Find where the given text appears and provide that cell's center as (x, y) coordinate. 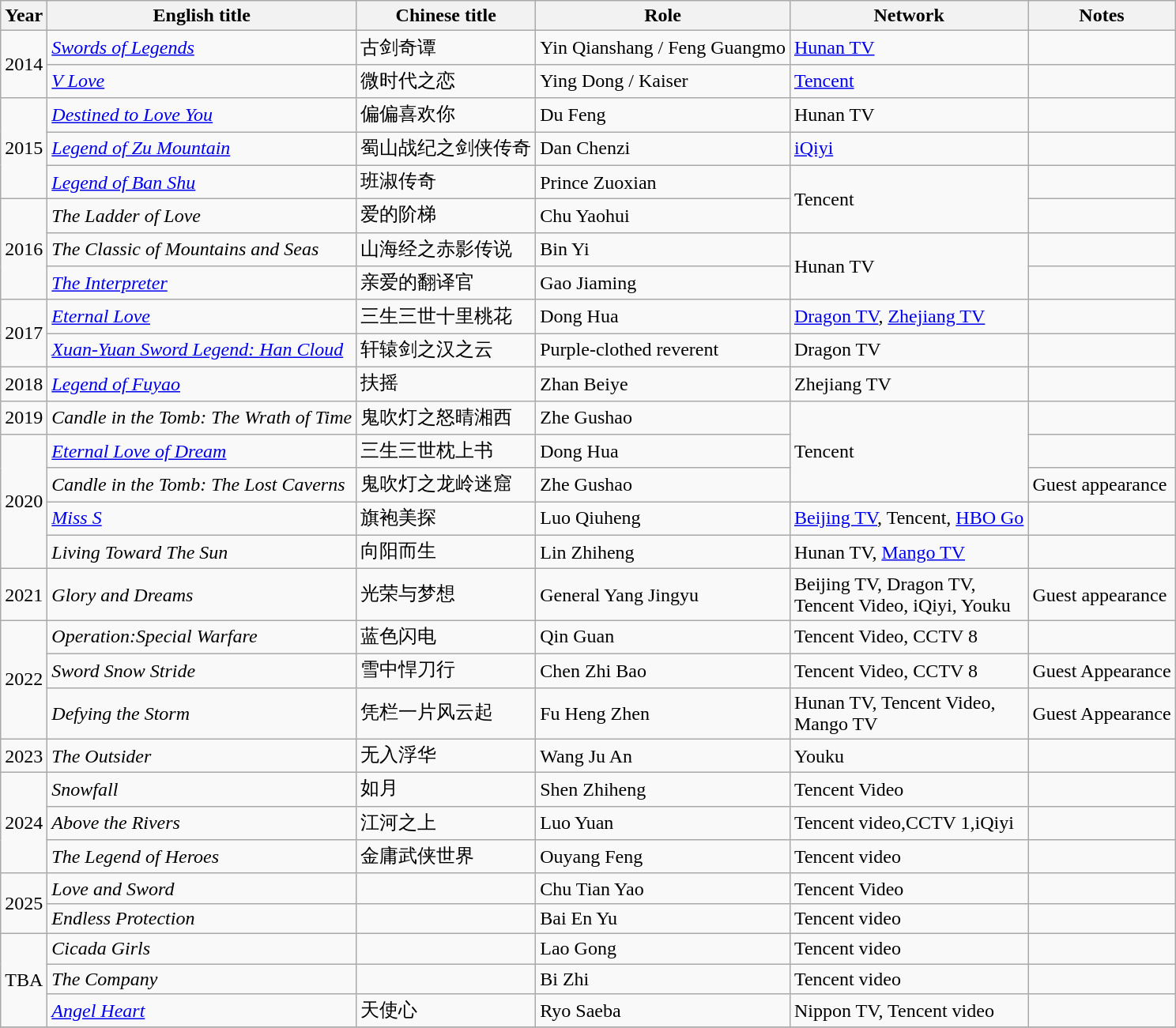
Chu Yaohui (663, 217)
2025 (24, 903)
Shen Zhiheng (663, 790)
Living Toward The Sun (202, 552)
Snowfall (202, 790)
Love and Sword (202, 888)
Year (24, 16)
Ouyang Feng (663, 857)
Candle in the Tomb: The Lost Caverns (202, 485)
Chinese title (446, 16)
天使心 (446, 1011)
如月 (446, 790)
Youku (909, 755)
The Company (202, 979)
Xuan-Yuan Sword Legend: Han Cloud (202, 351)
Glory and Dreams (202, 594)
Angel Heart (202, 1011)
三生三世枕上书 (446, 452)
光荣与梦想 (446, 594)
Sword Snow Stride (202, 670)
Above the Rivers (202, 823)
Dragon TV (909, 351)
鬼吹灯之龙岭迷窟 (446, 485)
Bi Zhi (663, 979)
2021 (24, 594)
Luo Yuan (663, 823)
Gao Jiaming (663, 283)
山海经之赤影传说 (446, 250)
2017 (24, 333)
Du Feng (663, 115)
2024 (24, 823)
2016 (24, 250)
雪中悍刀行 (446, 670)
Tencent video,CCTV 1,iQiyi (909, 823)
Zhan Beiye (663, 384)
Ying Dong / Kaiser (663, 81)
Purple-clothed reverent (663, 351)
Lao Gong (663, 948)
2015 (24, 149)
凭栏一片风云起 (446, 713)
Hunan TV, Mango TV (909, 552)
Wang Ju An (663, 755)
向阳而生 (446, 552)
Luo Qiuheng (663, 518)
V Love (202, 81)
Role (663, 16)
Chen Zhi Bao (663, 670)
2023 (24, 755)
江河之上 (446, 823)
Bin Yi (663, 250)
The Interpreter (202, 283)
金庸武侠世界 (446, 857)
班淑传奇 (446, 182)
Yin Qianshang / Feng Guangmo (663, 47)
Prince Zuoxian (663, 182)
Notes (1102, 16)
亲爱的翻译官 (446, 283)
Swords of Legends (202, 47)
Bai En Yu (663, 918)
Beijing TV, Tencent, HBO Go (909, 518)
Endless Protection (202, 918)
蜀山战纪之剑侠传奇 (446, 149)
偏偏喜欢你 (446, 115)
General Yang Jingyu (663, 594)
扶摇 (446, 384)
Hunan TV, Tencent Video,Mango TV (909, 713)
The Legend of Heroes (202, 857)
鬼吹灯之怒晴湘西 (446, 417)
2018 (24, 384)
2019 (24, 417)
TBA (24, 980)
Chu Tian Yao (663, 888)
Eternal Love of Dream (202, 452)
Ryo Saeba (663, 1011)
Dan Chenzi (663, 149)
iQiyi (909, 149)
The Classic of Mountains and Seas (202, 250)
轩辕剑之汉之云 (446, 351)
The Ladder of Love (202, 217)
三生三世十里桃花 (446, 316)
爱的阶梯 (446, 217)
Lin Zhiheng (663, 552)
Eternal Love (202, 316)
2020 (24, 502)
The Outsider (202, 755)
Beijing TV, Dragon TV,Tencent Video, iQiyi, Youku (909, 594)
2014 (24, 65)
Fu Heng Zhen (663, 713)
Candle in the Tomb: The Wrath of Time (202, 417)
Network (909, 16)
Legend of Ban Shu (202, 182)
Legend of Zu Mountain (202, 149)
Miss S (202, 518)
English title (202, 16)
2022 (24, 680)
蓝色闪电 (446, 637)
Zhejiang TV (909, 384)
Dragon TV, Zhejiang TV (909, 316)
Qin Guan (663, 637)
Legend of Fuyao (202, 384)
Cicada Girls (202, 948)
无入浮华 (446, 755)
Defying the Storm (202, 713)
Operation:Special Warfare (202, 637)
Destined to Love You (202, 115)
微时代之恋 (446, 81)
Nippon TV, Tencent video (909, 1011)
古剑奇谭 (446, 47)
旗袍美探 (446, 518)
